From the cell containing the given text, extract its center point as (X, Y) coordinate. 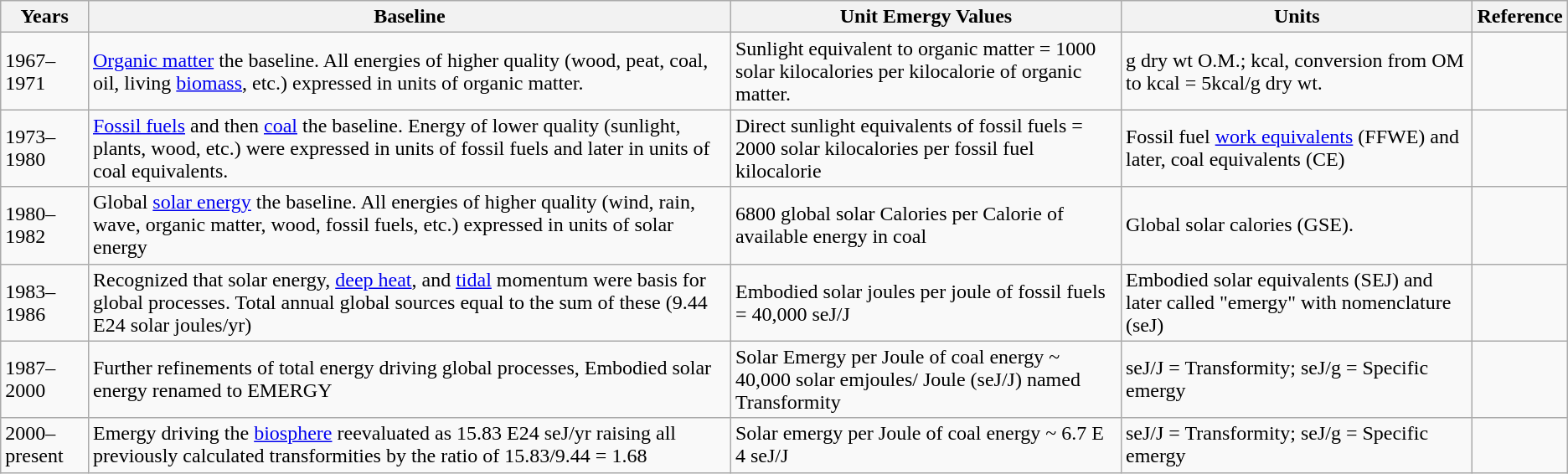
Fossil fuel work equivalents (FFWE) and later, coal equivalents (CE) (1297, 148)
Sunlight equivalent to organic matter = 1000 solar kilocalories per kilocalorie of organic matter. (926, 71)
1973–1980 (45, 148)
Units (1297, 17)
Solar Emergy per Joule of coal energy ~ 40,000 solar emjoules/ Joule (seJ/J) named Transformity (926, 379)
2000–present (45, 446)
Global solar calories (GSE). (1297, 225)
Organic matter the baseline. All energies of higher quality (wood, peat, coal, oil, living biomass, etc.) expressed in units of organic matter. (409, 71)
Embodied solar equivalents (SEJ) and later called "emergy" with nomenclature (seJ) (1297, 302)
Embodied solar joules per joule of fossil fuels = 40,000 seJ/J (926, 302)
Further refinements of total energy driving global processes, Embodied solar energy renamed to EMERGY (409, 379)
1983–1986 (45, 302)
1967–1971 (45, 71)
Emergy driving the biosphere reevaluated as 15.83 E24 seJ/yr raising all previously calculated transformities by the ratio of 15.83/9.44 = 1.68 (409, 446)
Baseline (409, 17)
Years (45, 17)
1980–1982 (45, 225)
Reference (1519, 17)
Unit Emergy Values (926, 17)
Direct sunlight equivalents of fossil fuels = 2000 solar kilocalories per fossil fuel kilocalorie (926, 148)
g dry wt O.M.; kcal, conversion from OM to kcal = 5kcal/g dry wt. (1297, 71)
Solar emergy per Joule of coal energy ~ 6.7 E 4 seJ/J (926, 446)
6800 global solar Calories per Calorie of available energy in coal (926, 225)
1987–2000 (45, 379)
